Extract the (X, Y) coordinate from the center of the cell holding the provided text.  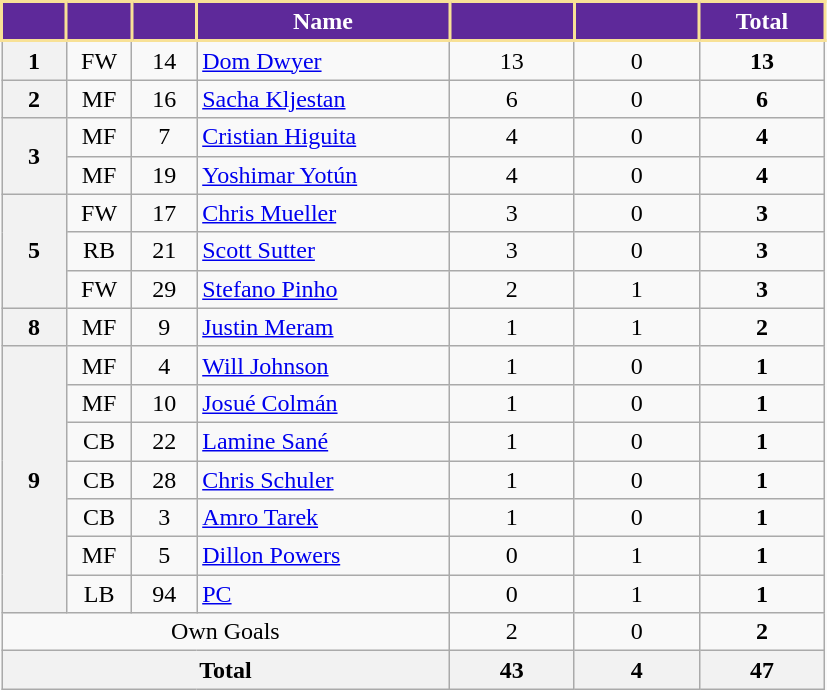
Lamine Sané (324, 441)
Chris Schuler (324, 479)
Josué Colmán (324, 403)
21 (164, 251)
LB (100, 594)
Chris Mueller (324, 213)
Sacha Kljestan (324, 99)
PC (324, 594)
Will Johnson (324, 365)
Cristian Higuita (324, 137)
94 (164, 594)
43 (512, 670)
47 (762, 670)
Amro Tarek (324, 518)
14 (164, 60)
Dillon Powers (324, 556)
7 (164, 137)
Name (324, 22)
29 (164, 289)
Stefano Pinho (324, 289)
17 (164, 213)
22 (164, 441)
8 (34, 327)
Scott Sutter (324, 251)
19 (164, 175)
28 (164, 479)
Yoshimar Yotún (324, 175)
16 (164, 99)
Dom Dwyer (324, 60)
Own Goals (226, 632)
Justin Meram (324, 327)
10 (164, 403)
RB (100, 251)
